Determine the (x, y) coordinate at the center of the cell enclosing the given text.  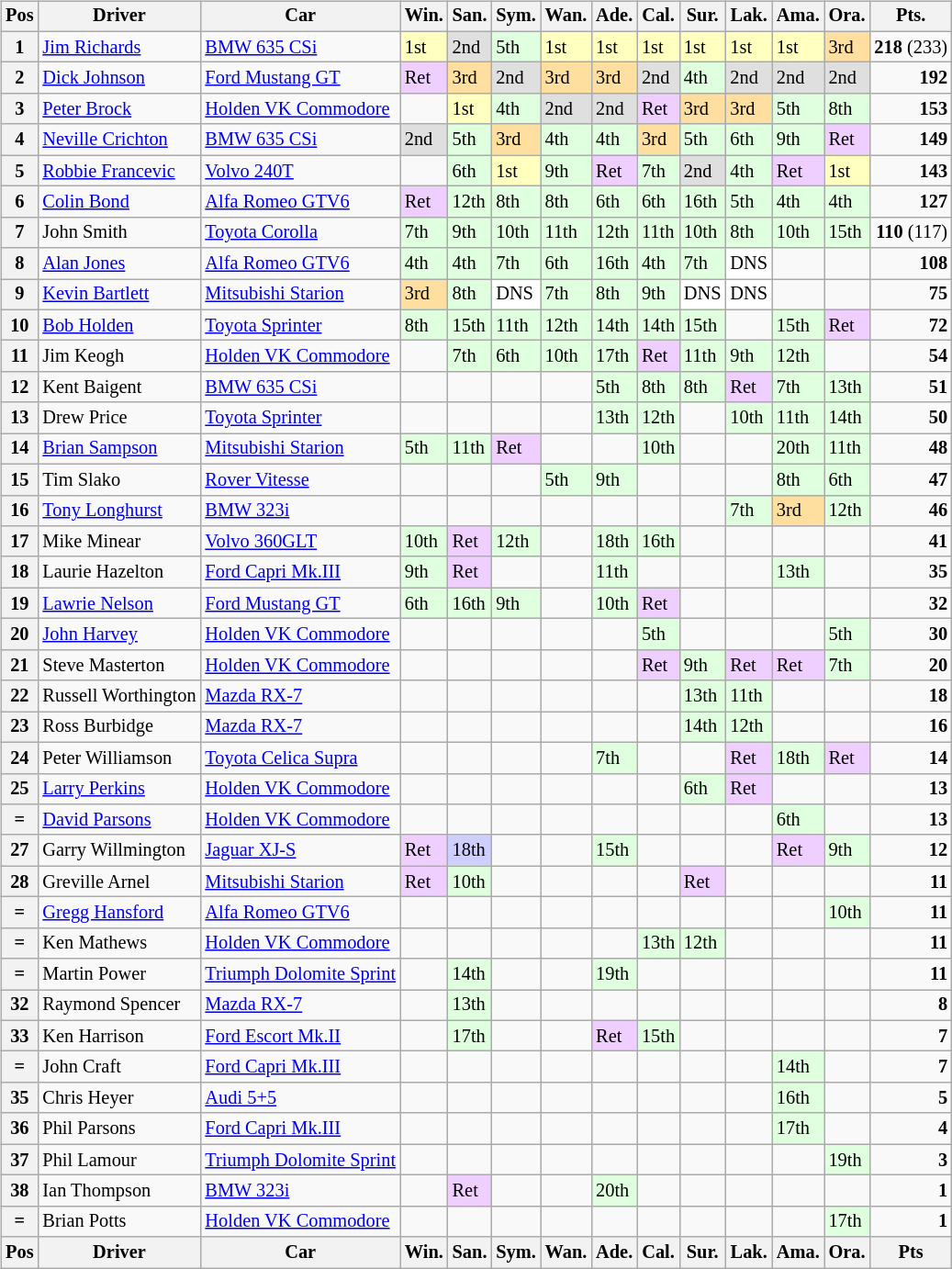
Peter Brock (119, 109)
Bob Holden (119, 325)
110 (117) (911, 232)
143 (911, 171)
30 (911, 634)
Rover Vitesse (301, 479)
47 (911, 479)
75 (911, 295)
Peter Williamson (119, 758)
15 (19, 479)
127 (911, 202)
Martin Power (119, 974)
153 (911, 109)
Jim Keogh (119, 356)
Russell Worthington (119, 696)
10 (19, 325)
37 (19, 1160)
Brian Sampson (119, 449)
28 (19, 882)
50 (911, 418)
46 (911, 511)
Ross Burbidge (119, 727)
Ken Harrison (119, 1036)
9 (19, 295)
Toyota Celica Supra (301, 758)
Larry Perkins (119, 789)
Ken Mathews (119, 943)
Gregg Hansford (119, 913)
19 (19, 603)
22 (19, 696)
21 (19, 665)
33 (19, 1036)
Pts. (911, 17)
72 (911, 325)
Pts (911, 1252)
Garry Willmington (119, 850)
John Smith (119, 232)
149 (911, 140)
Robbie Francevic (119, 171)
Phil Parsons (119, 1129)
Phil Lamour (119, 1160)
Raymond Spencer (119, 1005)
2 (19, 78)
Drew Price (119, 418)
David Parsons (119, 820)
23 (19, 727)
Neville Crichton (119, 140)
Chris Heyer (119, 1098)
Greville Arnel (119, 882)
38 (19, 1191)
Alan Jones (119, 264)
48 (911, 449)
25 (19, 789)
Tim Slako (119, 479)
Steve Masterton (119, 665)
6 (19, 202)
Brian Potts (119, 1221)
54 (911, 356)
Colin Bond (119, 202)
Ian Thompson (119, 1191)
Volvo 240T (301, 171)
17 (19, 542)
Lawrie Nelson (119, 603)
Mike Minear (119, 542)
41 (911, 542)
John Harvey (119, 634)
John Craft (119, 1067)
Jaguar XJ-S (301, 850)
Laurie Hazelton (119, 572)
27 (19, 850)
51 (911, 387)
Dick Johnson (119, 78)
Toyota Corolla (301, 232)
24 (19, 758)
Ford Escort Mk.II (301, 1036)
218 (233) (911, 47)
108 (911, 264)
Kevin Bartlett (119, 295)
Tony Longhurst (119, 511)
36 (19, 1129)
Jim Richards (119, 47)
192 (911, 78)
Volvo 360GLT (301, 542)
Kent Baigent (119, 387)
Audi 5+5 (301, 1098)
